Detect which cell encompasses the target text, then output its (x, y) center coordinate. 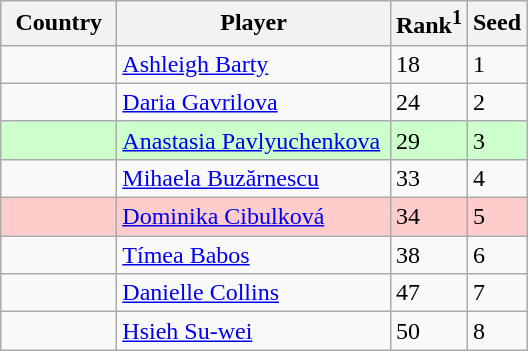
6 (496, 255)
Rank1 (428, 24)
Mihaela Buzărnescu (254, 178)
34 (428, 217)
Dominika Cibulková (254, 217)
Tímea Babos (254, 255)
24 (428, 102)
8 (496, 331)
Ashleigh Barty (254, 64)
50 (428, 331)
4 (496, 178)
5 (496, 217)
47 (428, 293)
Player (254, 24)
Country (59, 24)
3 (496, 140)
1 (496, 64)
2 (496, 102)
33 (428, 178)
Danielle Collins (254, 293)
38 (428, 255)
Anastasia Pavlyuchenkova (254, 140)
Seed (496, 24)
Daria Gavrilova (254, 102)
7 (496, 293)
29 (428, 140)
Hsieh Su-wei (254, 331)
18 (428, 64)
